Locate the cell with the specified text and output its [X, Y] center coordinate. 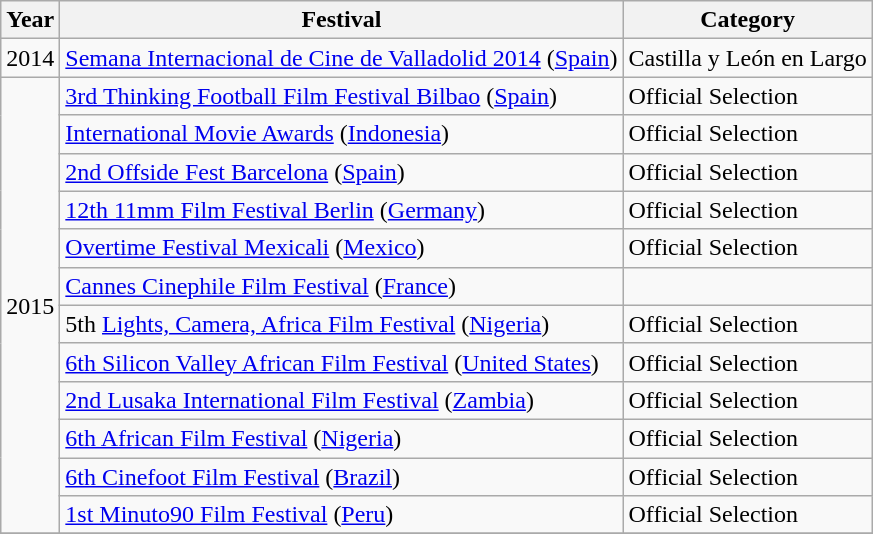
2nd Offside Fest Barcelona (Spain) [342, 172]
Overtime Festival Mexicali (Mexico) [342, 248]
6th Cinefoot Film Festival (Brazil) [342, 477]
6th Silicon Valley African Film Festival (United States) [342, 362]
2014 [30, 58]
International Movie Awards (Indonesia) [342, 134]
Category [748, 20]
Semana Internacional de Cine de Valladolid 2014 (Spain) [342, 58]
Year [30, 20]
Festival [342, 20]
12th 11mm Film Festival Berlin (Germany) [342, 210]
5th Lights, Camera, Africa Film Festival (Nigeria) [342, 324]
2nd Lusaka International Film Festival (Zambia) [342, 400]
Castilla y León en Largo [748, 58]
6th African Film Festival (Nigeria) [342, 438]
1st Minuto90 Film Festival (Peru) [342, 515]
Cannes Cinephile Film Festival (France) [342, 286]
2015 [30, 306]
3rd Thinking Football Film Festival Bilbao (Spain) [342, 96]
